Search for the cell housing the specified text and yield its [x, y] center coordinate. 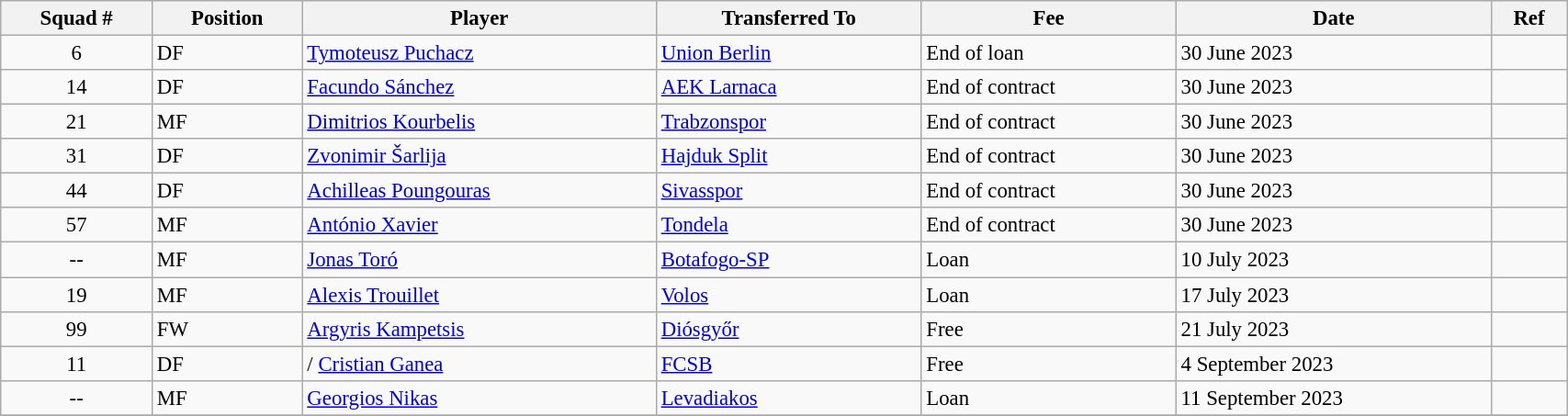
Volos [788, 295]
António Xavier [479, 225]
10 July 2023 [1334, 260]
Date [1334, 18]
FCSB [788, 364]
End of loan [1049, 53]
Hajduk Split [788, 156]
Alexis Trouillet [479, 295]
FW [228, 329]
19 [77, 295]
11 [77, 364]
21 [77, 122]
Trabzonspor [788, 122]
14 [77, 87]
44 [77, 191]
Achilleas Poungouras [479, 191]
Tymoteusz Puchacz [479, 53]
Sivasspor [788, 191]
Levadiakos [788, 398]
Player [479, 18]
Position [228, 18]
6 [77, 53]
17 July 2023 [1334, 295]
Dimitrios Kourbelis [479, 122]
Zvonimir Šarlija [479, 156]
Jonas Toró [479, 260]
Fee [1049, 18]
99 [77, 329]
Botafogo-SP [788, 260]
4 September 2023 [1334, 364]
Diósgyőr [788, 329]
Squad # [77, 18]
Facundo Sánchez [479, 87]
11 September 2023 [1334, 398]
21 July 2023 [1334, 329]
/ Cristian Ganea [479, 364]
57 [77, 225]
AEK Larnaca [788, 87]
Tondela [788, 225]
Transferred To [788, 18]
31 [77, 156]
Ref [1529, 18]
Union Berlin [788, 53]
Georgios Nikas [479, 398]
Argyris Kampetsis [479, 329]
